Identify which cell holds the provided text, then report its [x, y] central coordinate. 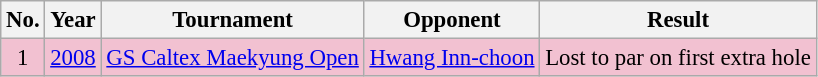
1 [23, 58]
GS Caltex Maekyung Open [232, 58]
Opponent [452, 20]
2008 [73, 58]
Year [73, 20]
Lost to par on first extra hole [678, 58]
No. [23, 20]
Result [678, 20]
Tournament [232, 20]
Hwang Inn-choon [452, 58]
